Scan for the cell matching the given text and deliver its (X, Y) coordinate at center. 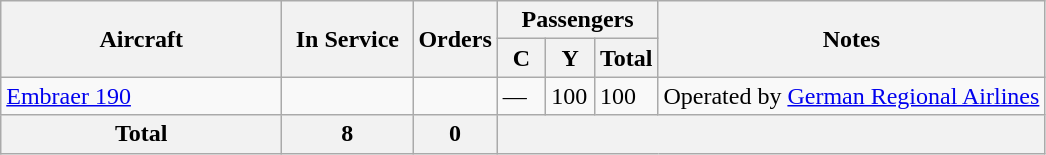
Aircraft (142, 39)
Notes (852, 39)
Orders (455, 39)
In Service (348, 39)
0 (455, 134)
— (522, 96)
8 (348, 134)
Operated by German Regional Airlines (852, 96)
C (522, 58)
Passengers (578, 20)
Y (570, 58)
Embraer 190 (142, 96)
